Determine the [x, y] coordinate at the center of the cell enclosing the given text.  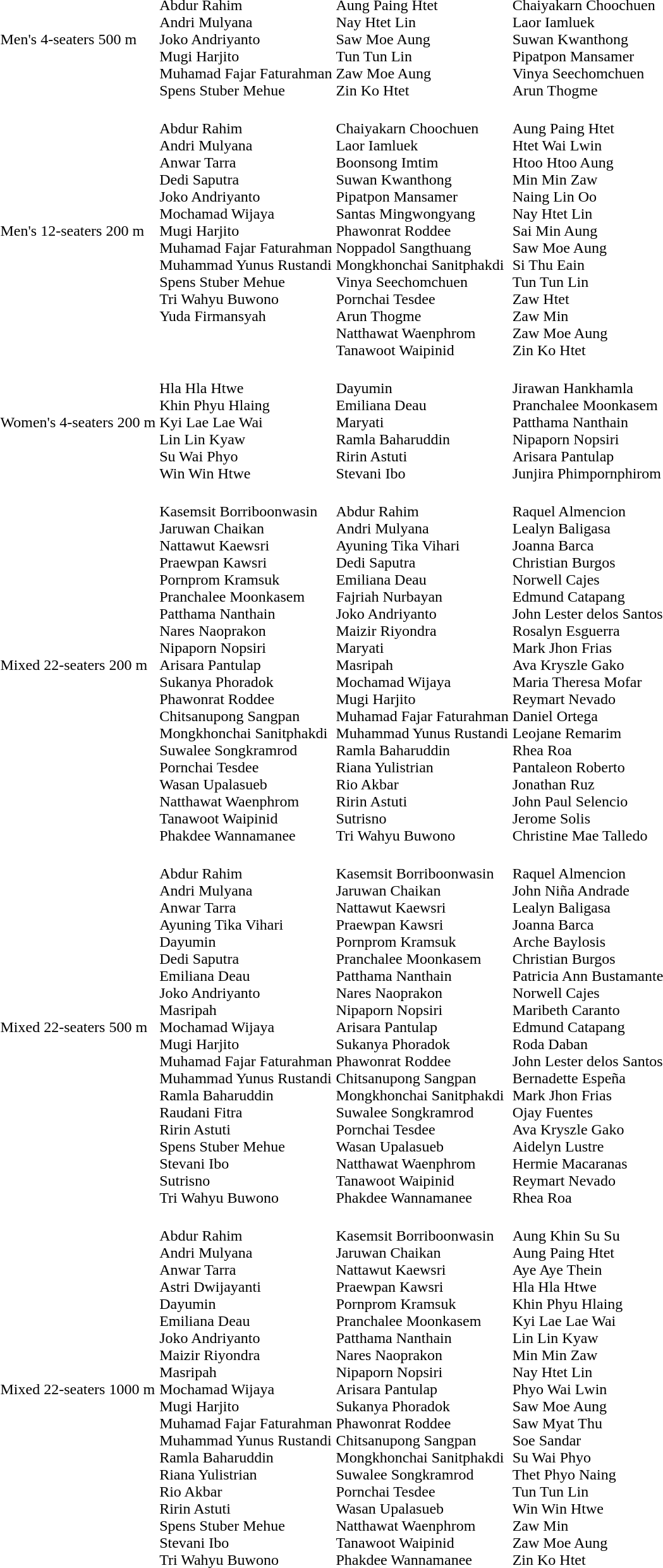
Hla Hla HtweKhin Phyu HlaingKyi Lae Lae WaiLin Lin KyawSu Wai PhyoWin Win Htwe [246, 422]
DayuminEmiliana DeauMaryatiRamla BaharuddinRirin AstutiStevani Ibo [422, 422]
